Identify which cell holds the provided text, then report its [X, Y] central coordinate. 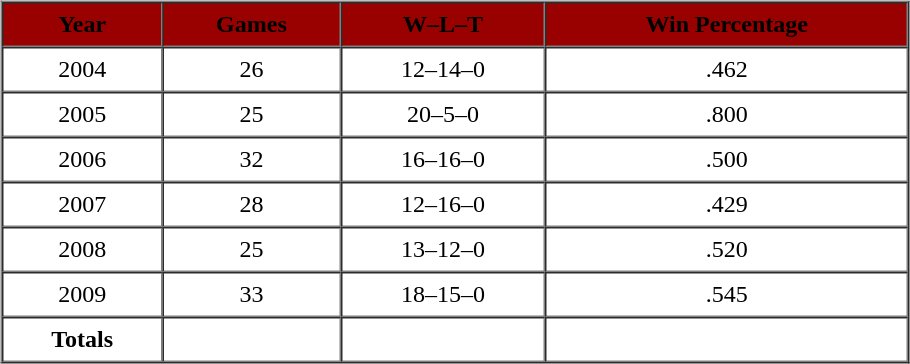
12–14–0 [442, 70]
.800 [726, 114]
2007 [82, 204]
13–12–0 [442, 250]
W–L–T [442, 24]
.520 [726, 250]
32 [251, 160]
33 [251, 294]
Win Percentage [726, 24]
2006 [82, 160]
20–5–0 [442, 114]
.500 [726, 160]
Year [82, 24]
12–16–0 [442, 204]
2005 [82, 114]
2008 [82, 250]
26 [251, 70]
.462 [726, 70]
16–16–0 [442, 160]
Totals [82, 340]
Games [251, 24]
18–15–0 [442, 294]
2009 [82, 294]
28 [251, 204]
.429 [726, 204]
.545 [726, 294]
2004 [82, 70]
